For the text-containing cell, return its midpoint in [X, Y] coordinate format. 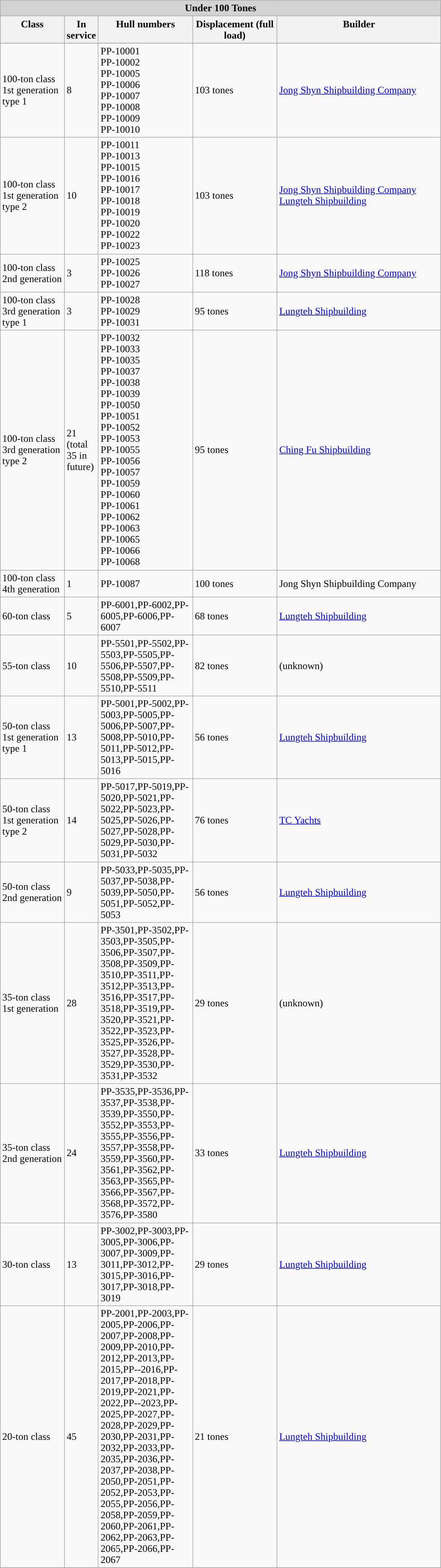
100-ton class 2nd generation [32, 273]
In service [81, 30]
Class [32, 30]
PP-3002,PP-3003,PP-3005,PP-3006,PP-3007,PP-3009,PP-3011,PP-3012,PP-3015,PP-3016,PP-3017,PP-3018,PP-3019 [145, 1264]
PP-10011 PP-10013 PP-10015 PP-10016 PP-10017 PP-10018 PP-10019 PP-10020 PP-10022 PP-10023 [145, 196]
35-ton class 2nd generation [32, 1153]
Displacement (full load) [235, 30]
60-ton class [32, 616]
Builder [359, 30]
50-ton class 1st generation type 2 [32, 820]
82 tones [235, 665]
76 tones [235, 820]
100-ton class 1st generation type 1 [32, 90]
8 [81, 90]
45 [81, 1437]
PP-5501,PP-5502,PP-5503,PP-5505,PP-5506,PP-5507,PP-5508,PP-5509,PP-5510,PP-5511 [145, 665]
21 tones [235, 1437]
100-ton class 1st generation type 2 [32, 196]
100-ton class 4th generation [32, 583]
TC Yachts [359, 820]
PP-10087 [145, 583]
24 [81, 1153]
PP-10025 PP-10026 PP-10027 [145, 273]
30-ton class [32, 1264]
100-ton class 3rd generation type 2 [32, 450]
20-ton class [32, 1437]
Ching Fu Shipbuilding [359, 450]
50-ton class 2nd generation [32, 892]
33 tones [235, 1153]
5 [81, 616]
35-ton class 1st generation [32, 1003]
21 (total 35 in future) [81, 450]
28 [81, 1003]
PP-5033,PP-5035,PP-5037,PP-5038,PP-5039,PP-5050,PP-5051,PP-5052,PP-5053 [145, 892]
50-ton class 1st generation type 1 [32, 737]
PP-10001 PP-10002 PP-10005 PP-10006 PP-10007 PP-10008 PP-10009 PP-10010 [145, 90]
PP-5001,PP-5002,PP-5003,PP-5005,PP-5006,PP-5007,PP-5008,PP-5010,PP-5011,PP-5012,PP-5013,PP-5015,PP-5016 [145, 737]
PP-10028 PP-10029 PP-10031 [145, 311]
68 tones [235, 616]
100 tones [235, 583]
100-ton class 3rd generation type 1 [32, 311]
118 tones [235, 273]
PP-6001,PP-6002,PP-6005,PP-6006,PP-6007 [145, 616]
Under 100 Tones [220, 8]
1 [81, 583]
Hull numbers [145, 30]
PP-5017,PP-5019,PP-5020,PP-5021,PP-5022,PP-5023,PP-5025,PP-5026,PP-5027,PP-5028,PP-5029,PP-5030,PP-5031,PP-5032 [145, 820]
14 [81, 820]
9 [81, 892]
55-ton class [32, 665]
Jong Shyn Shipbuilding Company Lungteh Shipbuilding [359, 196]
